Return the (X, Y) coordinate for the center point of the cell that contains the specified text.  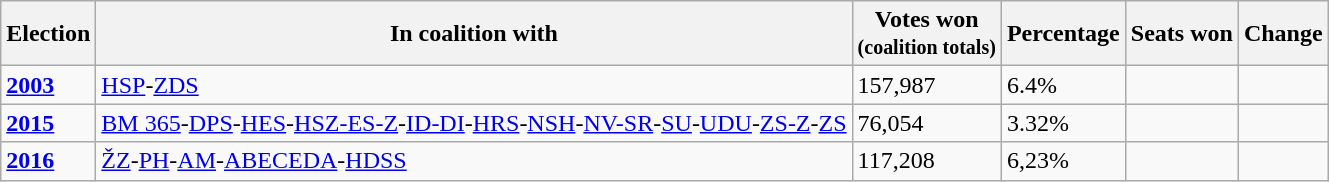
6.4% (1063, 85)
117,208 (926, 161)
Seats won (1182, 34)
Votes won(coalition totals) (926, 34)
Percentage (1063, 34)
2003 (48, 85)
In coalition with (474, 34)
76,054 (926, 123)
HSP-ZDS (474, 85)
2015 (48, 123)
157,987 (926, 85)
Election (48, 34)
ŽZ-PH-AM-ABECEDA-HDSS (474, 161)
2016 (48, 161)
6,23% (1063, 161)
3.32% (1063, 123)
Change (1283, 34)
BM 365-DPS-HES-HSZ-ES-Z-ID-DI-HRS-NSH-NV-SR-SU-UDU-ZS-Z-ZS (474, 123)
